Identify which cell holds the provided text, then report its (X, Y) central coordinate. 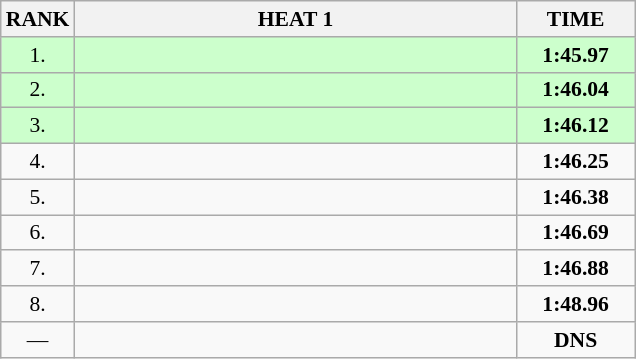
1. (38, 55)
7. (38, 269)
DNS (576, 340)
2. (38, 90)
RANK (38, 19)
1:46.12 (576, 126)
3. (38, 126)
1:48.96 (576, 304)
— (38, 340)
TIME (576, 19)
1:46.88 (576, 269)
1:46.69 (576, 233)
HEAT 1 (295, 19)
1:46.25 (576, 162)
1:45.97 (576, 55)
6. (38, 233)
4. (38, 162)
1:46.04 (576, 90)
5. (38, 197)
8. (38, 304)
1:46.38 (576, 197)
